Output the (x, y) coordinate of the center of the cell containing the given text.  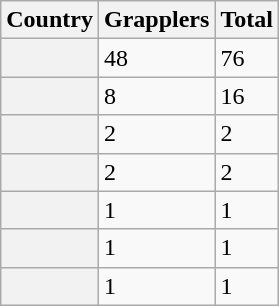
Total (247, 20)
Grapplers (156, 20)
Country (50, 20)
16 (247, 96)
48 (156, 58)
76 (247, 58)
8 (156, 96)
